Return (X, Y) of the center of cell containing provided text 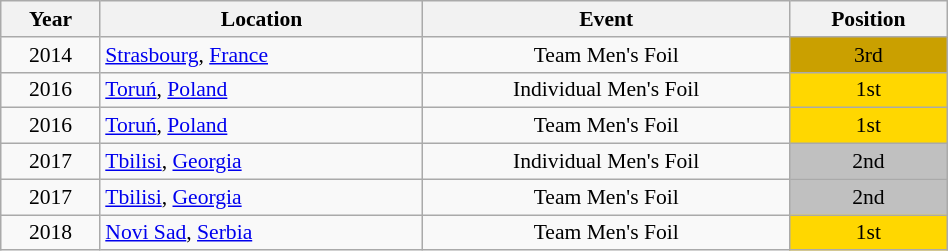
Event (606, 19)
Strasbourg, France (262, 55)
Position (868, 19)
Year (50, 19)
3rd (868, 55)
2014 (50, 55)
Location (262, 19)
2018 (50, 233)
Novi Sad, Serbia (262, 233)
